Search for the cell housing the specified text and yield its (X, Y) center coordinate. 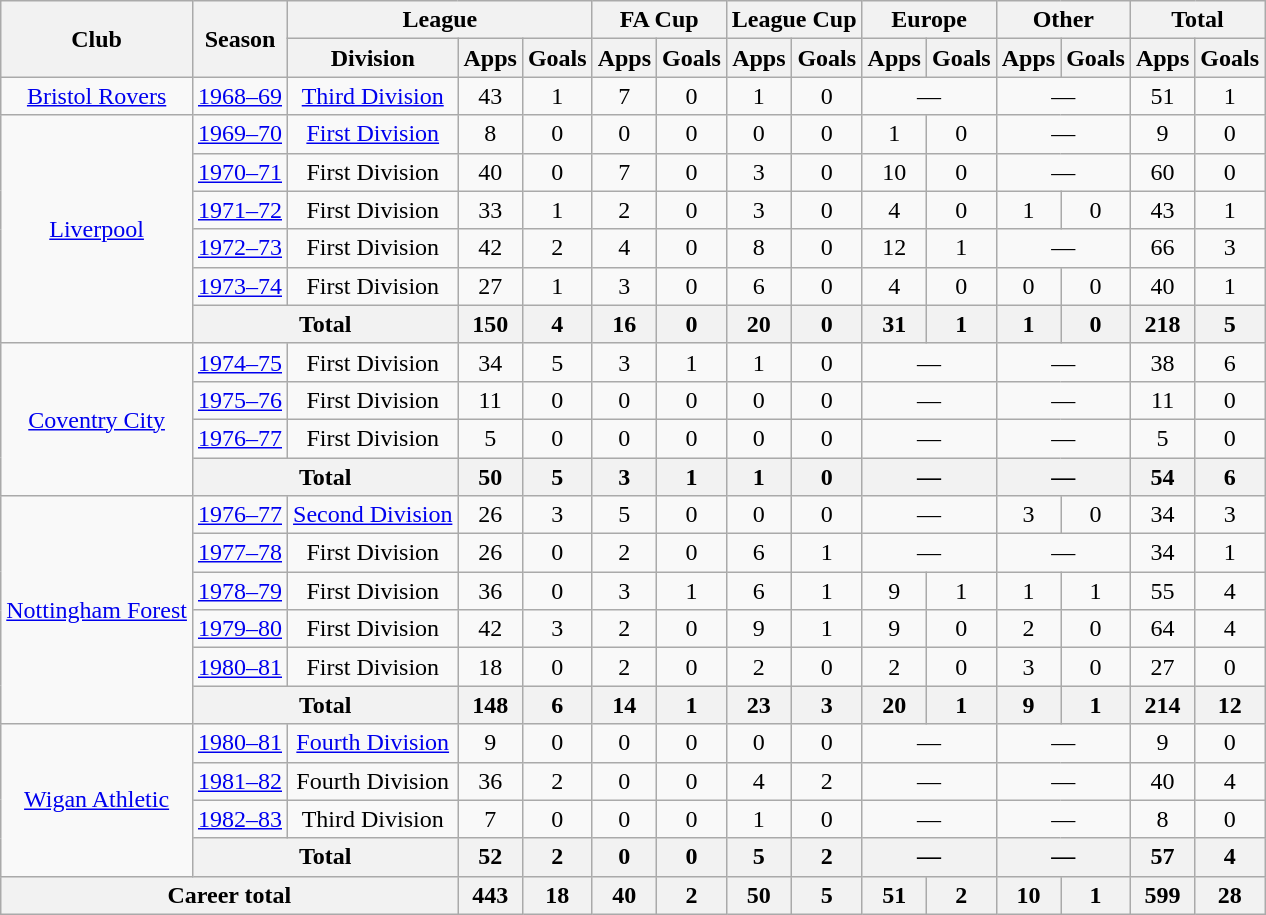
Nottingham Forest (97, 610)
60 (1162, 172)
1978–79 (240, 591)
1979–80 (240, 629)
Europe (929, 20)
1972–73 (240, 248)
66 (1162, 248)
1973–74 (240, 286)
Season (240, 39)
443 (490, 895)
Wigan Athletic (97, 800)
League Cup (794, 20)
1977–78 (240, 553)
Coventry City (97, 419)
1968–69 (240, 96)
64 (1162, 629)
150 (490, 324)
Liverpool (97, 229)
FA Cup (659, 20)
16 (624, 324)
23 (758, 705)
148 (490, 705)
1971–72 (240, 210)
1969–70 (240, 134)
33 (490, 210)
Club (97, 39)
1970–71 (240, 172)
38 (1162, 362)
28 (1230, 895)
31 (894, 324)
1981–82 (240, 781)
Other (1063, 20)
1982–83 (240, 819)
League (440, 20)
14 (624, 705)
218 (1162, 324)
599 (1162, 895)
214 (1162, 705)
Second Division (373, 515)
Career total (230, 895)
Bristol Rovers (97, 96)
1974–75 (240, 362)
1975–76 (240, 400)
57 (1162, 857)
Division (373, 58)
52 (490, 857)
54 (1162, 477)
55 (1162, 591)
